From the cell containing the given text, extract its center point as (x, y) coordinate. 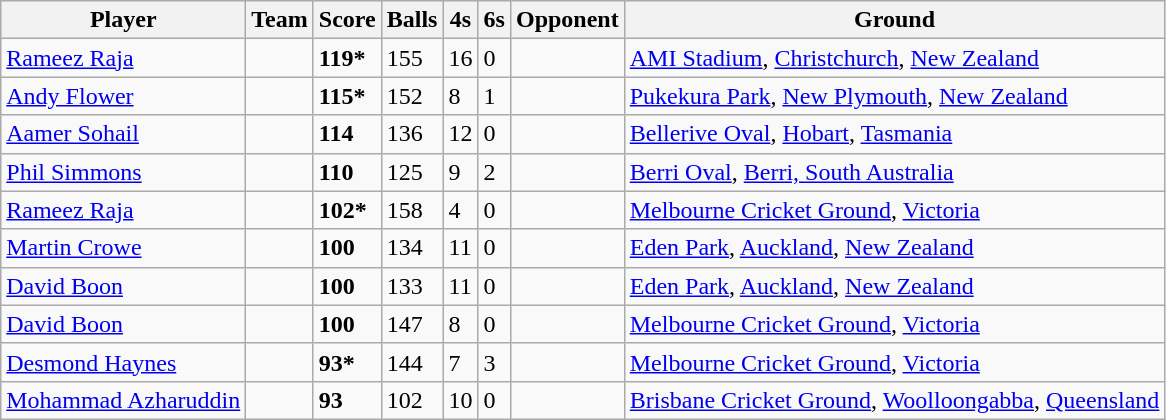
Score (347, 20)
1 (494, 96)
Team (280, 20)
Phil Simmons (124, 172)
Berri Oval, Berri, South Australia (894, 172)
Andy Flower (124, 96)
158 (412, 210)
119* (347, 58)
4s (460, 20)
Opponent (567, 20)
Mohammad Azharuddin (124, 400)
114 (347, 134)
Bellerive Oval, Hobart, Tasmania (894, 134)
Ground (894, 20)
Martin Crowe (124, 248)
Desmond Haynes (124, 362)
12 (460, 134)
134 (412, 248)
Pukekura Park, New Plymouth, New Zealand (894, 96)
93* (347, 362)
Balls (412, 20)
Aamer Sohail (124, 134)
155 (412, 58)
4 (460, 210)
125 (412, 172)
102 (412, 400)
9 (460, 172)
AMI Stadium, Christchurch, New Zealand (894, 58)
102* (347, 210)
110 (347, 172)
136 (412, 134)
3 (494, 362)
10 (460, 400)
147 (412, 324)
6s (494, 20)
Player (124, 20)
144 (412, 362)
115* (347, 96)
Brisbane Cricket Ground, Woolloongabba, Queensland (894, 400)
16 (460, 58)
133 (412, 286)
152 (412, 96)
2 (494, 172)
7 (460, 362)
93 (347, 400)
